Return [x, y] of the center of cell containing provided text 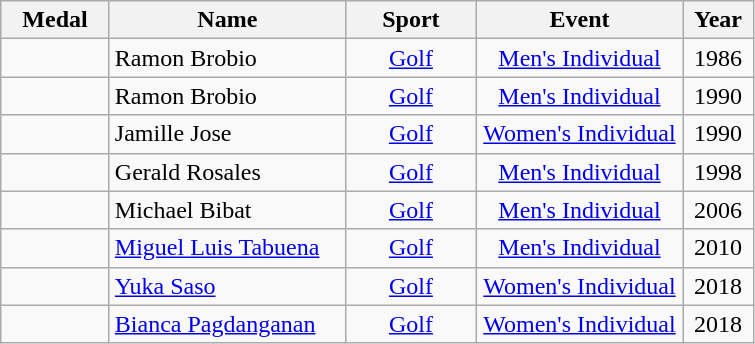
Event [579, 20]
Miguel Luis Tabuena [227, 248]
Sport [410, 20]
Medal [56, 20]
2010 [718, 248]
1986 [718, 58]
Yuka Saso [227, 286]
Michael Bibat [227, 210]
Bianca Pagdanganan [227, 324]
1998 [718, 172]
2006 [718, 210]
Name [227, 20]
Jamille Jose [227, 134]
Year [718, 20]
Gerald Rosales [227, 172]
